Pinpoint the cell where the given text exists, returning its (x, y) midpoint coordinate. 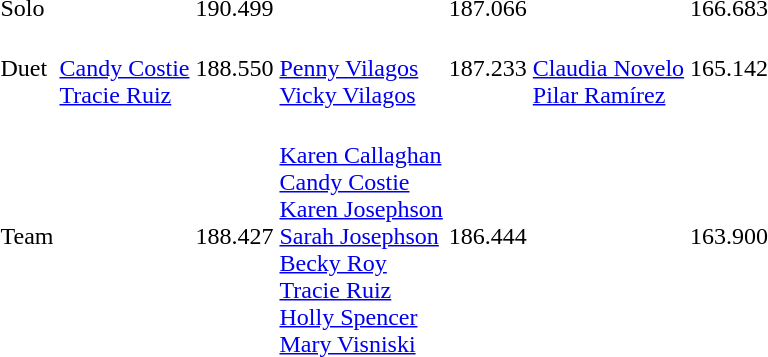
188.550 (234, 68)
187.233 (488, 68)
Penny VilagosVicky Vilagos (361, 68)
Candy CostieTracie Ruiz (124, 68)
Claudia NoveloPilar Ramírez (608, 68)
